Identify which cell holds the provided text, then report its (x, y) central coordinate. 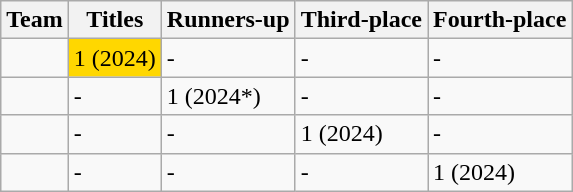
Fourth-place (500, 20)
Titles (114, 20)
1 (2024*) (228, 96)
Team (35, 20)
Runners-up (228, 20)
Third-place (361, 20)
